For the text-containing cell, return its midpoint in [X, Y] coordinate format. 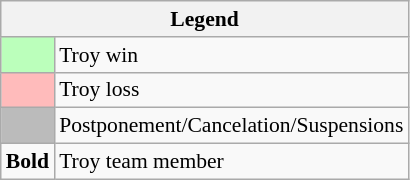
Postponement/Cancelation/Suspensions [231, 126]
Legend [205, 19]
Troy loss [231, 90]
Troy win [231, 55]
Bold [28, 162]
Troy team member [231, 162]
